Return the [X, Y] coordinate for the center point of the cell that contains the specified text.  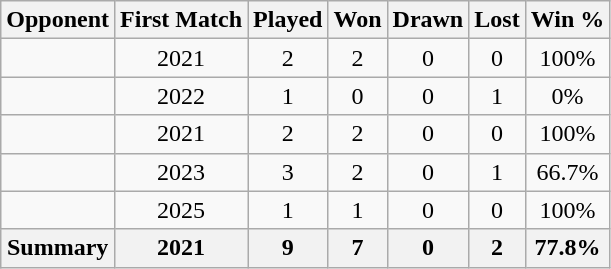
Summary [58, 248]
0% [568, 96]
2023 [182, 172]
Opponent [58, 20]
7 [358, 248]
Drawn [428, 20]
9 [288, 248]
First Match [182, 20]
Win % [568, 20]
Lost [497, 20]
2022 [182, 96]
2025 [182, 210]
66.7% [568, 172]
Won [358, 20]
3 [288, 172]
Played [288, 20]
77.8% [568, 248]
